Scan for the cell matching the given text and deliver its [X, Y] coordinate at center. 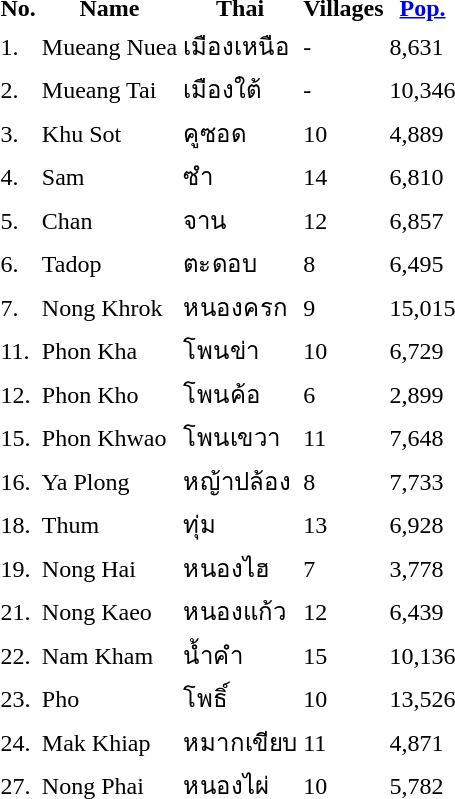
หมากเขียบ [240, 742]
โพธิ์ [240, 698]
จาน [240, 220]
Nong Khrok [109, 307]
Thum [109, 524]
Nam Kham [109, 655]
Mueang Nuea [109, 46]
ทุ่ม [240, 524]
คูซอด [240, 133]
Nong Kaeo [109, 612]
15 [344, 655]
7 [344, 568]
Mueang Tai [109, 90]
14 [344, 176]
Nong Hai [109, 568]
6 [344, 394]
เมืองใต้ [240, 90]
9 [344, 307]
Khu Sot [109, 133]
โพนเขวา [240, 438]
น้ำคำ [240, 655]
หนองครก [240, 307]
Mak Khiap [109, 742]
เมืองเหนือ [240, 46]
Sam [109, 176]
หนองไฮ [240, 568]
Phon Kha [109, 350]
Phon Khwao [109, 438]
Tadop [109, 264]
13 [344, 524]
หญ้าปล้อง [240, 481]
โพนข่า [240, 350]
Ya Plong [109, 481]
ซำ [240, 176]
โพนค้อ [240, 394]
หนองแก้ว [240, 612]
ตะดอบ [240, 264]
Phon Kho [109, 394]
Chan [109, 220]
Pho [109, 698]
